For the text-containing cell, return its midpoint in (x, y) coordinate format. 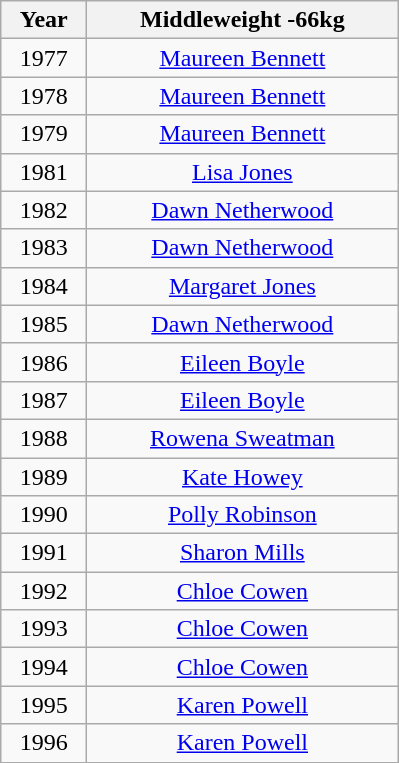
Kate Howey (242, 477)
1986 (44, 362)
1994 (44, 667)
1982 (44, 210)
1983 (44, 248)
Year (44, 20)
Margaret Jones (242, 286)
1977 (44, 58)
Rowena Sweatman (242, 438)
1984 (44, 286)
1993 (44, 629)
1981 (44, 172)
1992 (44, 591)
1988 (44, 438)
1991 (44, 553)
1987 (44, 400)
1990 (44, 515)
Middleweight -66kg (242, 20)
Sharon Mills (242, 553)
1996 (44, 743)
1985 (44, 324)
1995 (44, 705)
1978 (44, 96)
1979 (44, 134)
Lisa Jones (242, 172)
1989 (44, 477)
Polly Robinson (242, 515)
